Return [X, Y] of the center of cell containing provided text 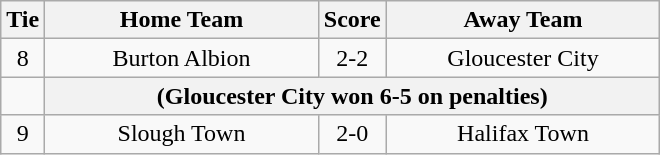
(Gloucester City won 6-5 on penalties) [352, 96]
8 [23, 58]
Burton Albion [182, 58]
Slough Town [182, 134]
Halifax Town [523, 134]
2-2 [352, 58]
Score [352, 20]
Home Team [182, 20]
Away Team [523, 20]
9 [23, 134]
2-0 [352, 134]
Tie [23, 20]
Gloucester City [523, 58]
